Extract the (x, y) coordinate from the center of the cell holding the provided text.  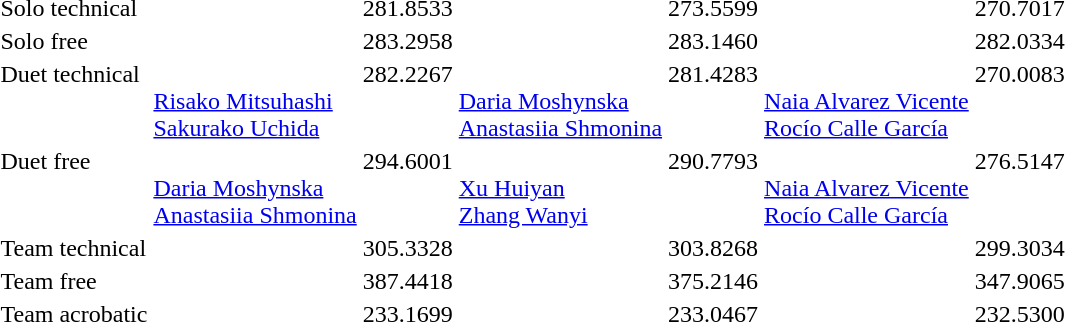
281.4283 (714, 101)
294.6001 (408, 188)
387.4418 (408, 281)
Risako MitsuhashiSakurako Uchida (255, 101)
290.7793 (714, 188)
303.8268 (714, 248)
282.2267 (408, 101)
375.2146 (714, 281)
Xu HuiyanZhang Wanyi (560, 188)
283.1460 (714, 41)
283.2958 (408, 41)
305.3328 (408, 248)
